Search for the cell housing the specified text and yield its (X, Y) center coordinate. 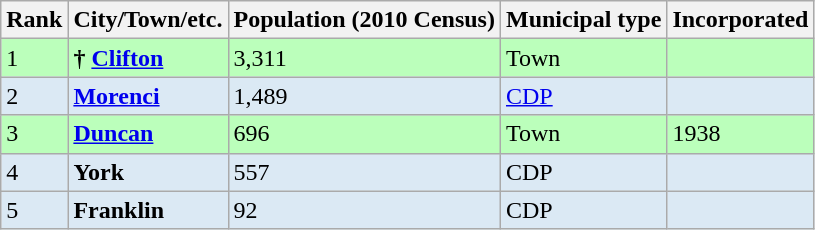
Population (2010 Census) (364, 20)
Rank (34, 20)
1938 (740, 134)
Incorporated (740, 20)
557 (364, 172)
696 (364, 134)
3 (34, 134)
City/Town/etc. (148, 20)
1,489 (364, 96)
92 (364, 210)
2 (34, 96)
1 (34, 58)
† Clifton (148, 58)
York (148, 172)
Municipal type (583, 20)
4 (34, 172)
3,311 (364, 58)
5 (34, 210)
Morenci (148, 96)
Duncan (148, 134)
Franklin (148, 210)
